Return the (X, Y) coordinate for the center point of the cell that contains the specified text.  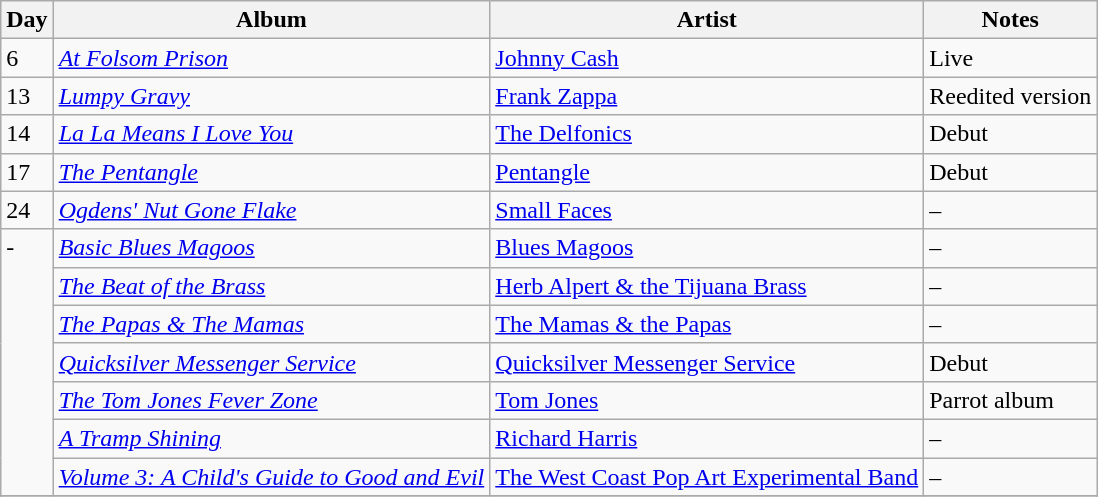
Ogdens' Nut Gone Flake (272, 210)
The Pentangle (272, 172)
Richard Harris (707, 438)
Herb Alpert & the Tijuana Brass (707, 286)
La La Means I Love You (272, 134)
13 (27, 96)
Lumpy Gravy (272, 96)
The Mamas & the Papas (707, 324)
6 (27, 58)
Small Faces (707, 210)
The Tom Jones Fever Zone (272, 400)
17 (27, 172)
The Beat of the Brass (272, 286)
The West Coast Pop Art Experimental Band (707, 477)
At Folsom Prison (272, 58)
Tom Jones (707, 400)
Blues Magoos (707, 248)
Parrot album (1010, 400)
Day (27, 20)
Johnny Cash (707, 58)
A Tramp Shining (272, 438)
Reedited version (1010, 96)
Pentangle (707, 172)
Notes (1010, 20)
Frank Zappa (707, 96)
- (27, 362)
Volume 3: A Child's Guide to Good and Evil (272, 477)
The Papas & The Mamas (272, 324)
Album (272, 20)
24 (27, 210)
The Delfonics (707, 134)
14 (27, 134)
Basic Blues Magoos (272, 248)
Artist (707, 20)
Live (1010, 58)
